For the text-containing cell, return its midpoint in [x, y] coordinate format. 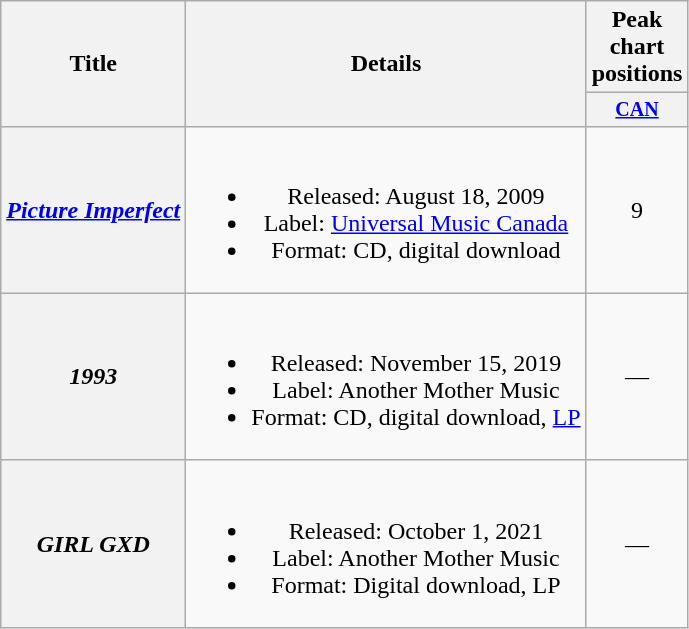
Peak chart positions [637, 47]
9 [637, 210]
GIRL GXD [94, 544]
Released: November 15, 2019Label: Another Mother MusicFormat: CD, digital download, LP [386, 376]
Released: August 18, 2009Label: Universal Music CanadaFormat: CD, digital download [386, 210]
CAN [637, 110]
Title [94, 64]
Details [386, 64]
Released: October 1, 2021Label: Another Mother MusicFormat: Digital download, LP [386, 544]
1993 [94, 376]
Picture Imperfect [94, 210]
